Pinpoint the cell where the given text exists, returning its (X, Y) midpoint coordinate. 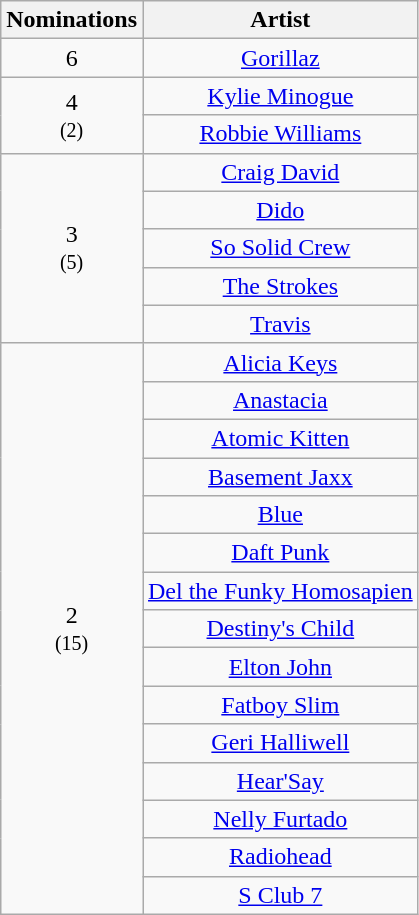
4(2) (72, 115)
Del the Funky Homosapien (280, 591)
Hear'Say (280, 781)
Gorillaz (280, 58)
Elton John (280, 667)
Fatboy Slim (280, 705)
Kylie Minogue (280, 96)
Anastacia (280, 400)
Dido (280, 210)
Daft Punk (280, 553)
Nelly Furtado (280, 819)
Basement Jaxx (280, 477)
The Strokes (280, 286)
So Solid Crew (280, 248)
Atomic Kitten (280, 438)
S Club 7 (280, 895)
Radiohead (280, 857)
Nominations (72, 20)
Travis (280, 324)
Geri Halliwell (280, 743)
2(15) (72, 628)
6 (72, 58)
Craig David (280, 172)
Blue (280, 515)
3(5) (72, 248)
Artist (280, 20)
Robbie Williams (280, 134)
Alicia Keys (280, 362)
Destiny's Child (280, 629)
